Extract the [x, y] coordinate from the center of the cell holding the provided text.  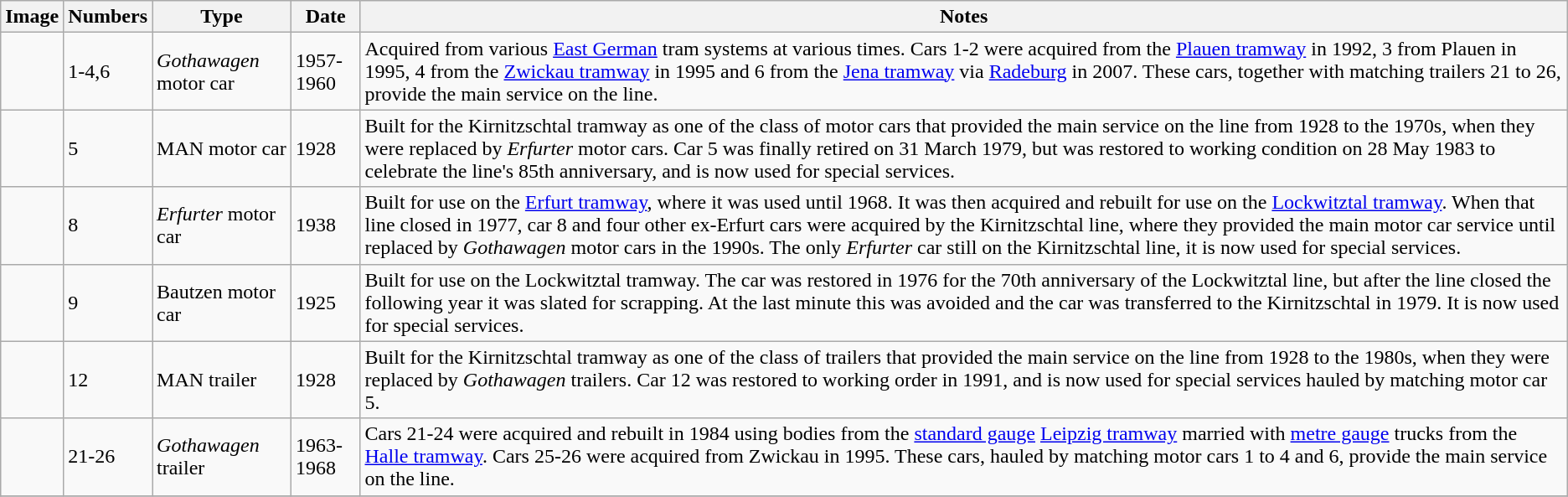
Erfurter motor car [222, 225]
1938 [325, 225]
Type [222, 17]
Numbers [108, 17]
Notes [963, 17]
MAN motor car [222, 148]
5 [108, 148]
21-26 [108, 457]
Bautzen motor car [222, 303]
Date [325, 17]
Gothawagen motor car [222, 71]
Gothawagen trailer [222, 457]
1925 [325, 303]
1-4,6 [108, 71]
8 [108, 225]
9 [108, 303]
MAN trailer [222, 380]
12 [108, 380]
1963-1968 [325, 457]
1957-1960 [325, 71]
Image [32, 17]
